For the text-containing cell, return its midpoint in (x, y) coordinate format. 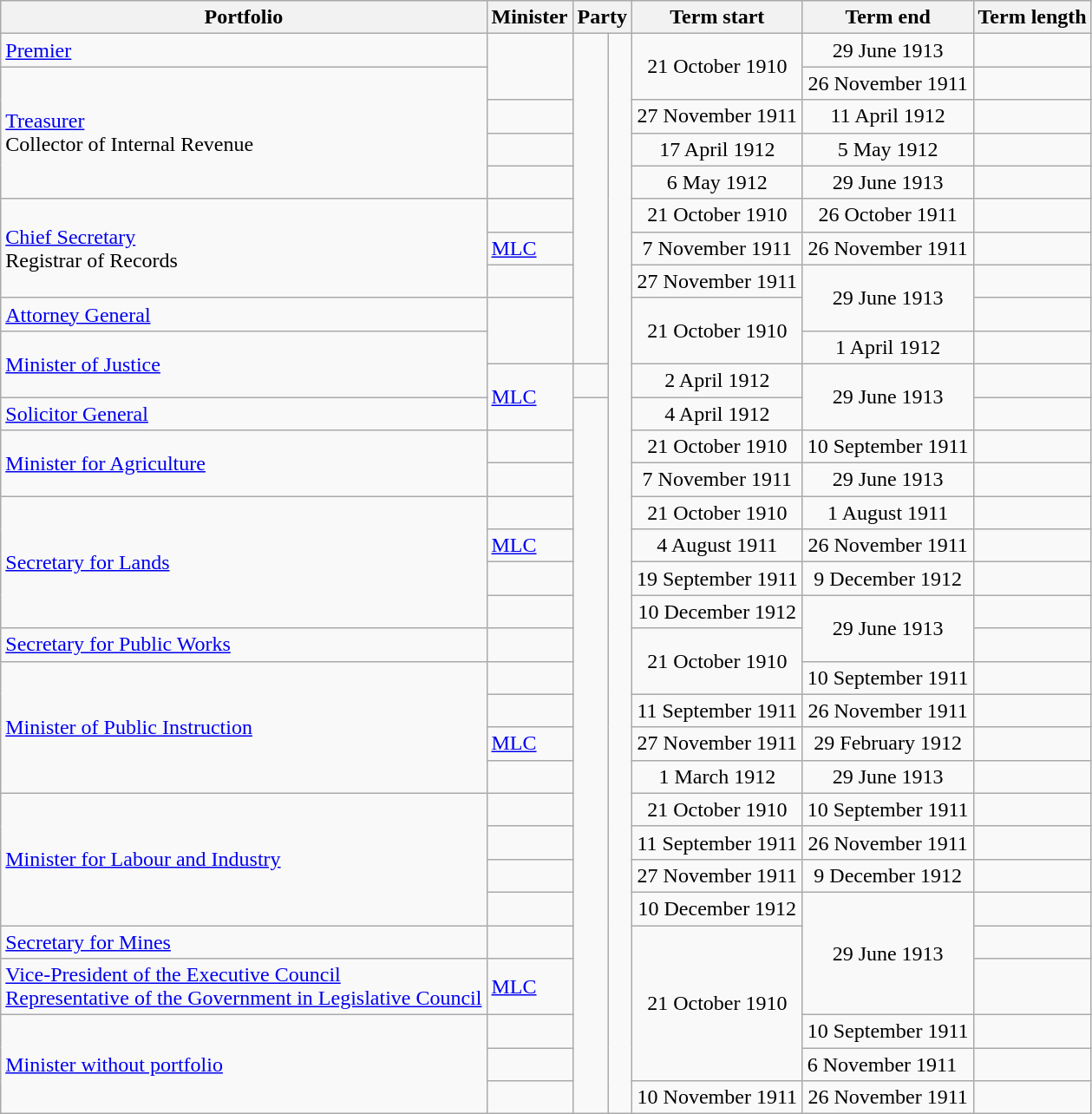
Term length (1032, 17)
19 September 1911 (716, 579)
Solicitor General (244, 414)
Vice-President of the Executive CouncilRepresentative of the Government in Legislative Council (244, 987)
Secretary for Lands (244, 562)
29 February 1912 (888, 744)
Minister for Labour and Industry (244, 859)
4 April 1912 (716, 414)
Term end (888, 17)
Minister without portfolio (244, 1065)
Term start (716, 17)
Attorney General (244, 314)
6 November 1911 (888, 1065)
Chief SecretaryRegistrar of Records (244, 248)
2 April 1912 (716, 380)
Secretary for Mines (244, 941)
Secretary for Public Works (244, 645)
1 August 1911 (888, 513)
17 April 1912 (716, 149)
Party (602, 17)
Portfolio (244, 17)
4 August 1911 (716, 546)
26 October 1911 (888, 215)
Minister of Public Instruction (244, 727)
Premier (244, 50)
TreasurerCollector of Internal Revenue (244, 133)
Minister (529, 17)
1 March 1912 (716, 777)
11 April 1912 (888, 116)
Minister of Justice (244, 364)
Minister for Agriculture (244, 463)
1 April 1912 (888, 347)
6 May 1912 (716, 182)
5 May 1912 (888, 149)
10 November 1911 (716, 1098)
